Find where the given text appears and provide that cell's center as [x, y] coordinate. 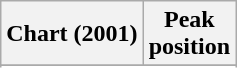
Chart (2001) [72, 34]
Peakposition [189, 34]
